Find where the given text appears and provide that cell's center as [X, Y] coordinate. 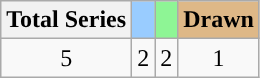
Drawn [219, 20]
5 [66, 58]
1 [219, 58]
Total Series [66, 20]
